Output the [x, y] coordinate of the center of the cell containing the given text.  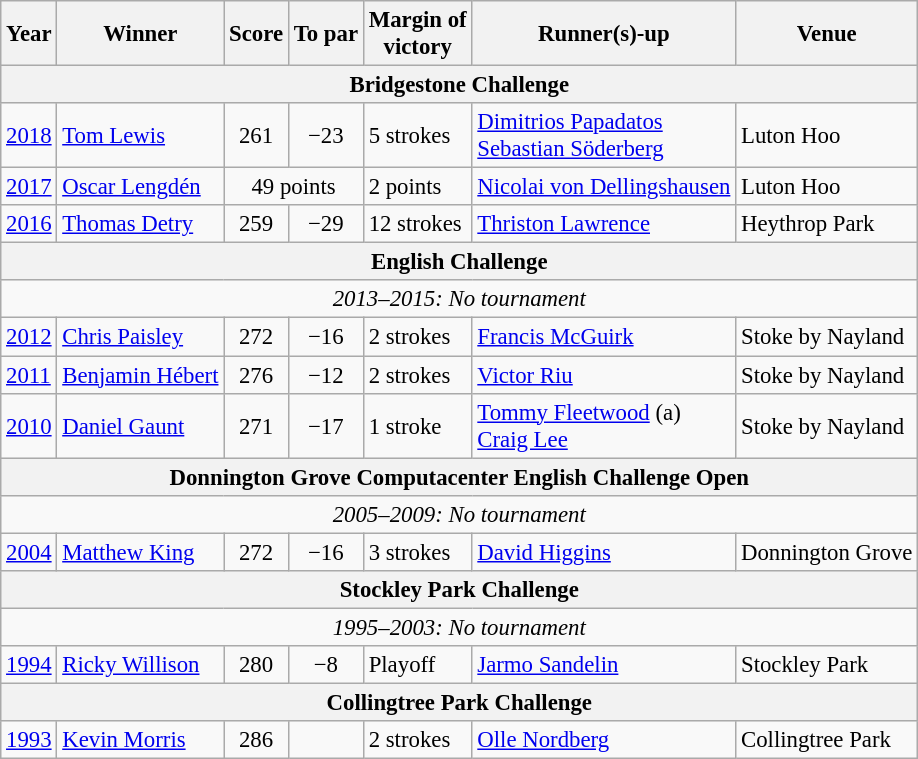
Donnington Grove Computacenter English Challenge Open [460, 477]
Playoff [418, 665]
Benjamin Hébert [140, 375]
Bridgestone Challenge [460, 85]
1993 [29, 740]
Matthew King [140, 552]
2004 [29, 552]
2013–2015: No tournament [460, 299]
−29 [326, 224]
English Challenge [460, 262]
Stockley Park [827, 665]
2005–2009: No tournament [460, 514]
−12 [326, 375]
Year [29, 34]
Runner(s)-up [604, 34]
Thomas Detry [140, 224]
12 strokes [418, 224]
Heythrop Park [827, 224]
Dimitrios Papadatos Sebastian Söderberg [604, 136]
2010 [29, 426]
271 [256, 426]
3 strokes [418, 552]
Victor Riu [604, 375]
David Higgins [604, 552]
Ricky Willison [140, 665]
Oscar Lengdén [140, 187]
2012 [29, 337]
261 [256, 136]
Chris Paisley [140, 337]
Daniel Gaunt [140, 426]
Winner [140, 34]
Margin ofvictory [418, 34]
2018 [29, 136]
Score [256, 34]
259 [256, 224]
49 points [294, 187]
Collingtree Park [827, 740]
Tommy Fleetwood (a) Craig Lee [604, 426]
276 [256, 375]
Donnington Grove [827, 552]
5 strokes [418, 136]
Francis McGuirk [604, 337]
2 points [418, 187]
−8 [326, 665]
Tom Lewis [140, 136]
280 [256, 665]
Olle Nordberg [604, 740]
2011 [29, 375]
2016 [29, 224]
Thriston Lawrence [604, 224]
To par [326, 34]
1994 [29, 665]
Nicolai von Dellingshausen [604, 187]
Jarmo Sandelin [604, 665]
286 [256, 740]
1 stroke [418, 426]
Stockley Park Challenge [460, 590]
Kevin Morris [140, 740]
−23 [326, 136]
Venue [827, 34]
−17 [326, 426]
1995–2003: No tournament [460, 627]
Collingtree Park Challenge [460, 702]
2017 [29, 187]
